Scan for the cell matching the given text and deliver its [X, Y] coordinate at center. 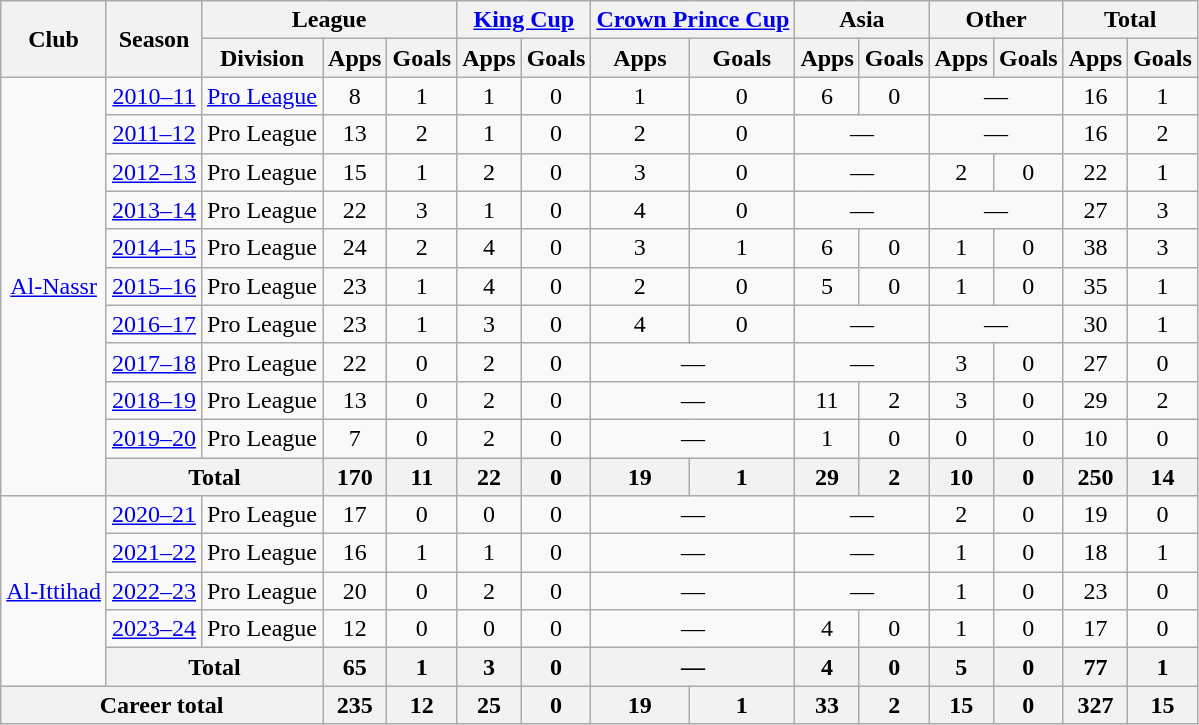
2019–20 [154, 438]
2013–14 [154, 210]
Other [996, 20]
Club [54, 39]
2023–24 [154, 629]
Asia [862, 20]
8 [355, 96]
Al-Nassr [54, 286]
30 [1095, 324]
33 [827, 705]
2011–12 [154, 134]
2017–18 [154, 362]
2022–23 [154, 591]
170 [355, 477]
327 [1095, 705]
League [330, 20]
2010–11 [154, 96]
King Cup [524, 20]
250 [1095, 477]
7 [355, 438]
38 [1095, 248]
Season [154, 39]
Career total [162, 705]
Division [262, 58]
2018–19 [154, 400]
Crown Prince Cup [693, 20]
14 [1163, 477]
35 [1095, 286]
18 [1095, 553]
2015–16 [154, 286]
2021–22 [154, 553]
2014–15 [154, 248]
2016–17 [154, 324]
235 [355, 705]
65 [355, 667]
2012–13 [154, 172]
20 [355, 591]
Al-Ittihad [54, 591]
77 [1095, 667]
24 [355, 248]
2020–21 [154, 515]
25 [489, 705]
